Output the [X, Y] coordinate of the center of the cell containing the given text.  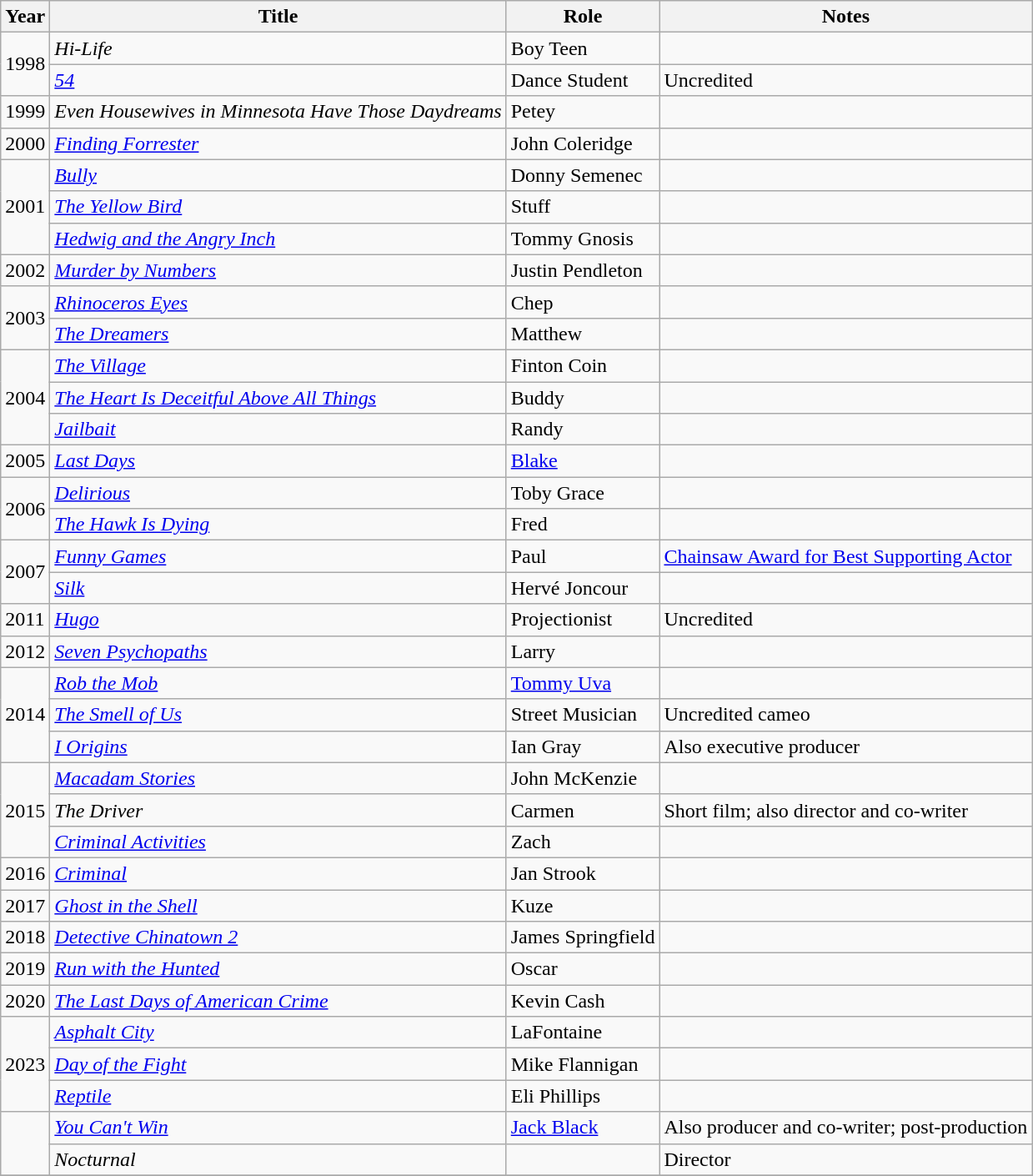
Petey [583, 112]
James Springfield [583, 937]
Asphalt City [278, 1033]
Fred [583, 525]
Chep [583, 302]
Stuff [583, 207]
Even Housewives in Minnesota Have Those Daydreams [278, 112]
Title [278, 17]
Macadam Stories [278, 778]
Randy [583, 430]
2002 [25, 270]
Silk [278, 588]
2001 [25, 207]
Uncredited cameo [845, 715]
2017 [25, 905]
The Smell of Us [278, 715]
2006 [25, 509]
Larry [583, 651]
Toby Grace [583, 493]
Eli Phillips [583, 1096]
Criminal [278, 873]
Hedwig and the Angry Inch [278, 239]
Short film; also director and co-writer [845, 810]
Hervé Joncour [583, 588]
Criminal Activities [278, 842]
The Yellow Bird [278, 207]
2019 [25, 969]
The Village [278, 365]
Detective Chinatown 2 [278, 937]
1999 [25, 112]
Tommy Uva [583, 683]
2007 [25, 572]
Tommy Gnosis [583, 239]
John Coleridge [583, 143]
Rhinoceros Eyes [278, 302]
2014 [25, 715]
Finton Coin [583, 365]
I Origins [278, 746]
Oscar [583, 969]
Year [25, 17]
The Heart Is Deceitful Above All Things [278, 398]
Jailbait [278, 430]
Boy Teen [583, 48]
1998 [25, 64]
Bully [278, 175]
Jan Strook [583, 873]
Murder by Numbers [278, 270]
2000 [25, 143]
2015 [25, 810]
2011 [25, 620]
Kevin Cash [583, 1001]
Mike Flannigan [583, 1064]
Delirious [278, 493]
Chainsaw Award for Best Supporting Actor [845, 556]
Donny Semenec [583, 175]
Dance Student [583, 80]
Also producer and co-writer; post-production [845, 1128]
Matthew [583, 334]
2018 [25, 937]
2005 [25, 461]
2003 [25, 318]
2016 [25, 873]
2023 [25, 1064]
The Last Days of American Crime [278, 1001]
Rob the Mob [278, 683]
LaFontaine [583, 1033]
John McKenzie [583, 778]
The Driver [278, 810]
Street Musician [583, 715]
You Can't Win [278, 1128]
Kuze [583, 905]
Also executive producer [845, 746]
Zach [583, 842]
Carmen [583, 810]
Seven Psychopaths [278, 651]
54 [278, 80]
Blake [583, 461]
Nocturnal [278, 1159]
Run with the Hunted [278, 969]
Hugo [278, 620]
Last Days [278, 461]
Notes [845, 17]
Funny Games [278, 556]
The Hawk Is Dying [278, 525]
Reptile [278, 1096]
Ghost in the Shell [278, 905]
Director [845, 1159]
2004 [25, 397]
Paul [583, 556]
2012 [25, 651]
Hi-Life [278, 48]
Ian Gray [583, 746]
The Dreamers [278, 334]
Finding Forrester [278, 143]
Jack Black [583, 1128]
Justin Pendleton [583, 270]
Projectionist [583, 620]
2020 [25, 1001]
Day of the Fight [278, 1064]
Role [583, 17]
Buddy [583, 398]
